Output the (x, y) coordinate of the center of the cell containing the given text.  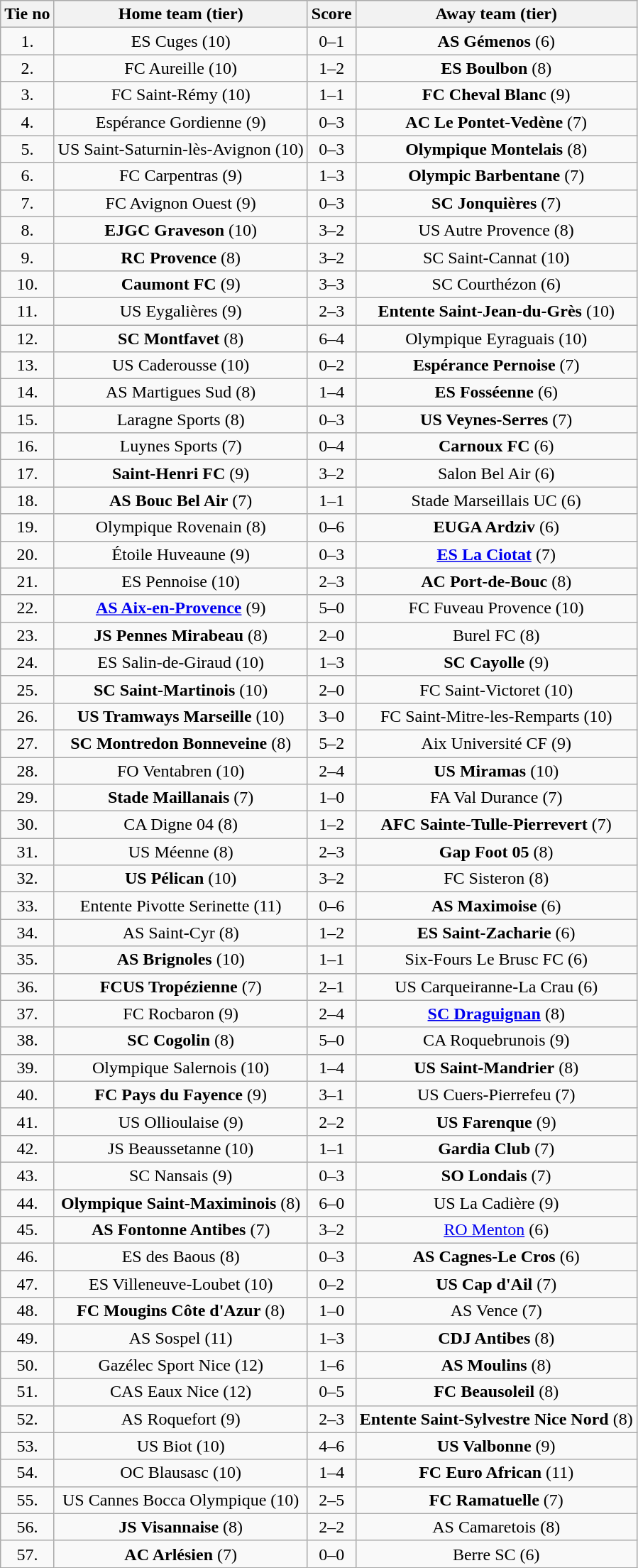
AS Sospel (11) (180, 1338)
9. (27, 257)
29. (27, 798)
Berre SC (6) (496, 1554)
Olympique Salernois (10) (180, 1068)
2–1 (331, 987)
US Carqueiranne-La Crau (6) (496, 987)
FC Beausoleil (8) (496, 1392)
US La Cadière (9) (496, 1203)
ES Salin-de-Giraud (10) (180, 662)
AS Bouc Bel Air (7) (180, 500)
31. (27, 852)
2–5 (331, 1500)
AFC Sainte-Tulle-Pierrevert (7) (496, 825)
FC Saint-Mitre-les-Remparts (10) (496, 716)
AS Roquefort (9) (180, 1419)
53. (27, 1446)
2. (27, 68)
27. (27, 743)
37. (27, 1014)
5–2 (331, 743)
1–6 (331, 1365)
US Pélican (10) (180, 879)
30. (27, 825)
AS Moulins (8) (496, 1365)
Gazélec Sport Nice (12) (180, 1365)
26. (27, 716)
US Eygalières (9) (180, 311)
8. (27, 230)
US Veynes-Serres (7) (496, 420)
0–4 (331, 446)
36. (27, 987)
45. (27, 1230)
Home team (tier) (180, 14)
AS Aix-en-Provence (9) (180, 608)
25. (27, 689)
Olympique Montelais (8) (496, 149)
20. (27, 554)
46. (27, 1257)
23. (27, 635)
40. (27, 1095)
FC Rocbaron (9) (180, 1014)
RC Provence (8) (180, 257)
OC Blausasc (10) (180, 1473)
28. (27, 770)
CAS Eaux Nice (12) (180, 1392)
AC Le Pontet-Vedène (7) (496, 122)
0–0 (331, 1554)
SC Saint-Martinois (10) (180, 689)
US Cannes Bocca Olympique (10) (180, 1500)
Espérance Gordienne (9) (180, 122)
43. (27, 1175)
SC Cayolle (9) (496, 662)
US Cap d'Ail (7) (496, 1284)
3. (27, 95)
FC Saint-Victoret (10) (496, 689)
Laragne Sports (8) (180, 420)
54. (27, 1473)
Olympique Eyraguais (10) (496, 339)
AS Martigues Sud (8) (180, 393)
SC Cogolin (8) (180, 1041)
6–4 (331, 339)
AS Gémenos (6) (496, 41)
ES des Baous (8) (180, 1257)
FC Saint-Rémy (10) (180, 95)
4–6 (331, 1446)
FA Val Durance (7) (496, 798)
11. (27, 311)
SO Londais (7) (496, 1175)
6. (27, 176)
48. (27, 1311)
CA Digne 04 (8) (180, 825)
FC Pays du Fayence (9) (180, 1095)
55. (27, 1500)
3–0 (331, 716)
AC Arlésien (7) (180, 1554)
Stade Marseillais UC (6) (496, 500)
52. (27, 1419)
ES Pennoise (10) (180, 581)
3–3 (331, 284)
Olympique Saint-Maximinois (8) (180, 1203)
19. (27, 527)
US Saint-Saturnin-lès-Avignon (10) (180, 149)
44. (27, 1203)
ES Villeneuve-Loubet (10) (180, 1284)
US Caderousse (10) (180, 366)
Espérance Pernoise (7) (496, 366)
ES La Ciotat (7) (496, 554)
AS Brignoles (10) (180, 960)
Aix Université CF (9) (496, 743)
13. (27, 366)
Étoile Huveaune (9) (180, 554)
6–0 (331, 1203)
FC Fuveau Provence (10) (496, 608)
SC Draguignan (8) (496, 1014)
Gap Foot 05 (8) (496, 852)
AS Saint-Cyr (8) (180, 933)
JS Pennes Mirabeau (8) (180, 635)
Burel FC (8) (496, 635)
Salon Bel Air (6) (496, 473)
JS Visannaise (8) (180, 1527)
US Tramways Marseille (10) (180, 716)
JS Beaussetanne (10) (180, 1148)
17. (27, 473)
24. (27, 662)
1. (27, 41)
Entente Saint-Jean-du-Grès (10) (496, 311)
AS Cagnes-Le Cros (6) (496, 1257)
SC Jonquières (7) (496, 203)
US Biot (10) (180, 1446)
FC Euro African (11) (496, 1473)
FC Aureille (10) (180, 68)
US Ollioulaise (9) (180, 1122)
US Cuers-Pierrefeu (7) (496, 1095)
ES Saint-Zacharie (6) (496, 933)
Stade Maillanais (7) (180, 798)
SC Courthézon (6) (496, 284)
Luynes Sports (7) (180, 446)
42. (27, 1148)
Away team (tier) (496, 14)
FC Cheval Blanc (9) (496, 95)
Score (331, 14)
US Valbonne (9) (496, 1446)
33. (27, 906)
51. (27, 1392)
CA Roquebrunois (9) (496, 1041)
AS Maximoise (6) (496, 906)
FCUS Tropézienne (7) (180, 987)
Entente Pivotte Serinette (11) (180, 906)
15. (27, 420)
FC Avignon Ouest (9) (180, 203)
3–1 (331, 1095)
US Méenne (8) (180, 852)
SC Saint-Cannat (10) (496, 257)
ES Fosséenne (6) (496, 393)
Olympic Barbentane (7) (496, 176)
50. (27, 1365)
5. (27, 149)
38. (27, 1041)
12. (27, 339)
FC Ramatuelle (7) (496, 1500)
AS Vence (7) (496, 1311)
41. (27, 1122)
US Miramas (10) (496, 770)
SC Montredon Bonneveine (8) (180, 743)
EUGA Ardziv (6) (496, 527)
Tie no (27, 14)
AS Camaretois (8) (496, 1527)
57. (27, 1554)
Entente Saint-Sylvestre Nice Nord (8) (496, 1419)
39. (27, 1068)
FC Mougins Côte d'Azur (8) (180, 1311)
56. (27, 1527)
FC Carpentras (9) (180, 176)
Six-Fours Le Brusc FC (6) (496, 960)
CDJ Antibes (8) (496, 1338)
ES Cuges (10) (180, 41)
35. (27, 960)
47. (27, 1284)
US Farenque (9) (496, 1122)
16. (27, 446)
49. (27, 1338)
Carnoux FC (6) (496, 446)
Caumont FC (9) (180, 284)
32. (27, 879)
7. (27, 203)
34. (27, 933)
0–5 (331, 1392)
EJGC Graveson (10) (180, 230)
21. (27, 581)
18. (27, 500)
US Autre Provence (8) (496, 230)
0–1 (331, 41)
AS Fontonne Antibes (7) (180, 1230)
Olympique Rovenain (8) (180, 527)
SC Montfavet (8) (180, 339)
SC Nansais (9) (180, 1175)
Gardia Club (7) (496, 1148)
AC Port-de-Bouc (8) (496, 581)
Saint-Henri FC (9) (180, 473)
22. (27, 608)
10. (27, 284)
FC Sisteron (8) (496, 879)
ES Boulbon (8) (496, 68)
RO Menton (6) (496, 1230)
FO Ventabren (10) (180, 770)
US Saint-Mandrier (8) (496, 1068)
14. (27, 393)
4. (27, 122)
